Find where the given text appears and provide that cell's center as (x, y) coordinate. 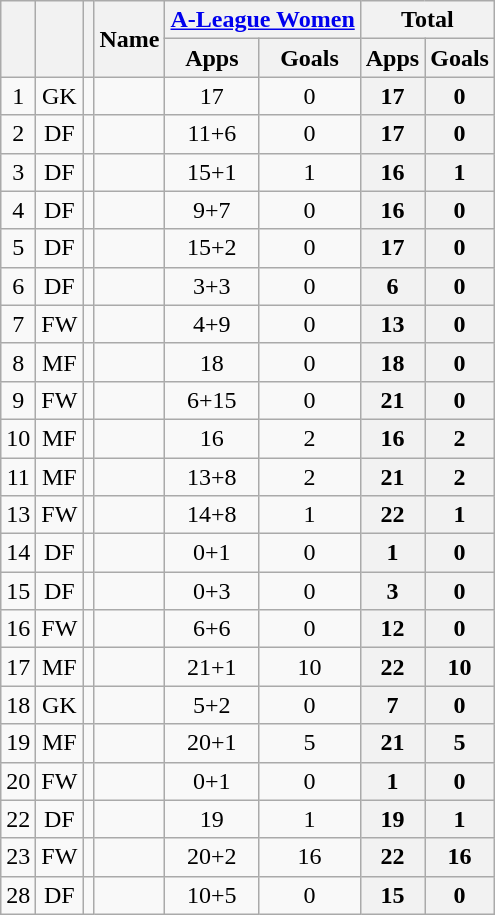
20+2 (212, 857)
13+8 (212, 477)
20+1 (212, 743)
23 (18, 857)
8 (18, 362)
14 (18, 553)
9+7 (212, 210)
4+9 (212, 324)
6+6 (212, 629)
20 (18, 781)
Name (130, 39)
10+5 (212, 895)
4 (18, 210)
15+2 (212, 248)
28 (18, 895)
Total (427, 20)
0+3 (212, 591)
12 (392, 629)
14+8 (212, 515)
5+2 (212, 705)
21+1 (212, 667)
3+3 (212, 286)
9 (18, 400)
15+1 (212, 172)
6+15 (212, 400)
A-League Women (262, 20)
11+6 (212, 134)
11 (18, 477)
